Locate the cell with the specified text and output its [X, Y] center coordinate. 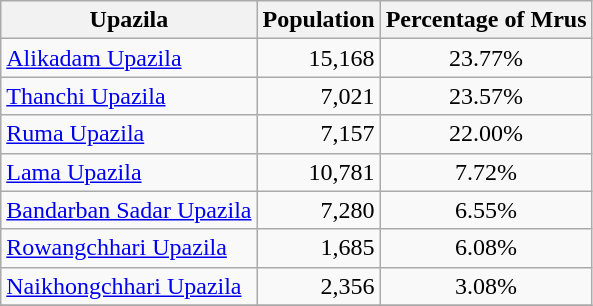
3.08% [486, 286]
22.00% [486, 134]
15,168 [318, 58]
Alikadam Upazila [129, 58]
6.08% [486, 248]
Population [318, 20]
Thanchi Upazila [129, 96]
10,781 [318, 172]
7,280 [318, 210]
2,356 [318, 286]
23.57% [486, 96]
1,685 [318, 248]
Lama Upazila [129, 172]
7,021 [318, 96]
7.72% [486, 172]
Upazila [129, 20]
23.77% [486, 58]
Bandarban Sadar Upazila [129, 210]
Percentage of Mrus [486, 20]
Naikhongchhari Upazila [129, 286]
Rowangchhari Upazila [129, 248]
Ruma Upazila [129, 134]
7,157 [318, 134]
6.55% [486, 210]
